Locate the cell with the specified text and output its (x, y) center coordinate. 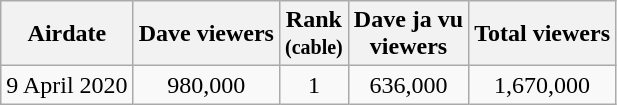
Dave viewers (206, 34)
Rank(cable) (314, 34)
Dave ja vuviewers (408, 34)
980,000 (206, 85)
636,000 (408, 85)
9 April 2020 (67, 85)
1 (314, 85)
1,670,000 (542, 85)
Total viewers (542, 34)
Airdate (67, 34)
